Locate the cell with the specified text and output its (x, y) center coordinate. 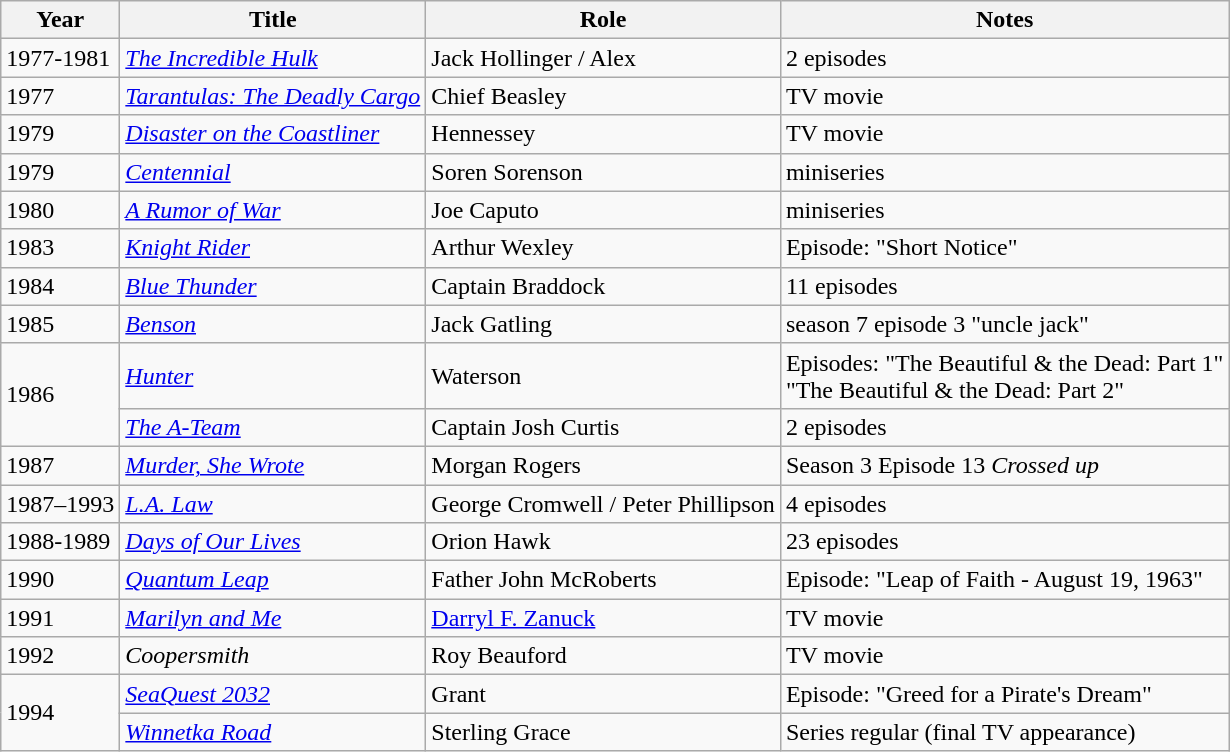
Quantum Leap (273, 580)
1984 (60, 286)
Series regular (final TV appearance) (1004, 732)
season 7 episode 3 "uncle jack" (1004, 324)
Title (273, 20)
Hunter (273, 376)
Episode: "Leap of Faith - August 19, 1963" (1004, 580)
Orion Hawk (604, 542)
1985 (60, 324)
1991 (60, 618)
23 episodes (1004, 542)
Knight Rider (273, 248)
Year (60, 20)
11 episodes (1004, 286)
Darryl F. Zanuck (604, 618)
1994 (60, 713)
Grant (604, 694)
1987 (60, 465)
Days of Our Lives (273, 542)
Captain Braddock (604, 286)
Blue Thunder (273, 286)
A Rumor of War (273, 210)
Waterson (604, 376)
1988-1989 (60, 542)
1977 (60, 96)
1990 (60, 580)
Morgan Rogers (604, 465)
1992 (60, 656)
Hennessey (604, 134)
Captain Josh Curtis (604, 427)
The Incredible Hulk (273, 58)
Soren Sorenson (604, 172)
1987–1993 (60, 503)
Joe Caputo (604, 210)
Father John McRoberts (604, 580)
Jack Gatling (604, 324)
1986 (60, 394)
Winnetka Road (273, 732)
The A-Team (273, 427)
1977-1981 (60, 58)
Coopersmith (273, 656)
1980 (60, 210)
4 episodes (1004, 503)
Marilyn and Me (273, 618)
Episode: "Greed for a Pirate's Dream" (1004, 694)
Sterling Grace (604, 732)
Chief Beasley (604, 96)
L.A. Law (273, 503)
Roy Beauford (604, 656)
Arthur Wexley (604, 248)
Episodes: "The Beautiful & the Dead: Part 1""The Beautiful & the Dead: Part 2" (1004, 376)
Murder, She Wrote (273, 465)
Jack Hollinger / Alex (604, 58)
1983 (60, 248)
Role (604, 20)
George Cromwell / Peter Phillipson (604, 503)
Episode: "Short Notice" (1004, 248)
Season 3 Episode 13 Crossed up (1004, 465)
Centennial (273, 172)
Notes (1004, 20)
SeaQuest 2032 (273, 694)
Tarantulas: The Deadly Cargo (273, 96)
Benson (273, 324)
Disaster on the Coastliner (273, 134)
